Capture the cell that displays the provided text and extract its [X, Y] central coordinate. 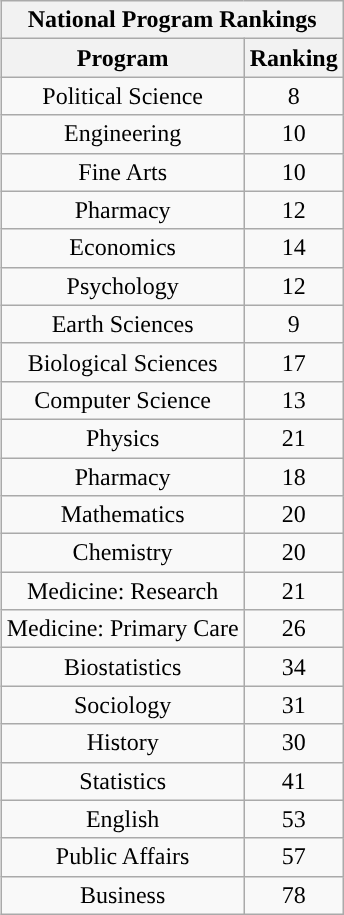
57 [294, 857]
18 [294, 477]
Fine Arts [122, 172]
17 [294, 362]
9 [294, 324]
31 [294, 705]
English [122, 819]
26 [294, 629]
Sociology [122, 705]
Chemistry [122, 553]
Psychology [122, 286]
Earth Sciences [122, 324]
Computer Science [122, 400]
Public Affairs [122, 857]
Statistics [122, 781]
Engineering [122, 134]
Physics [122, 438]
34 [294, 667]
Medicine: Primary Care [122, 629]
78 [294, 895]
Political Science [122, 96]
Mathematics [122, 515]
13 [294, 400]
National Program Rankings [172, 20]
Ranking [294, 58]
30 [294, 743]
Medicine: Research [122, 591]
Economics [122, 248]
41 [294, 781]
Biostatistics [122, 667]
Program [122, 58]
Business [122, 895]
8 [294, 96]
Biological Sciences [122, 362]
14 [294, 248]
History [122, 743]
53 [294, 819]
